Capture the cell that displays the provided text and extract its [X, Y] central coordinate. 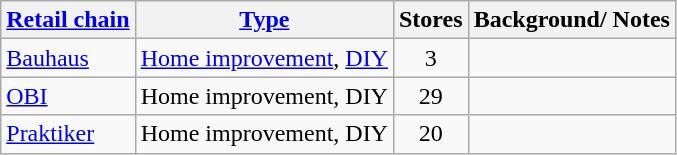
OBI [68, 96]
29 [430, 96]
Retail chain [68, 20]
Stores [430, 20]
Background/ Notes [572, 20]
Praktiker [68, 134]
20 [430, 134]
Type [264, 20]
3 [430, 58]
Bauhaus [68, 58]
